For the text-containing cell, return its midpoint in (x, y) coordinate format. 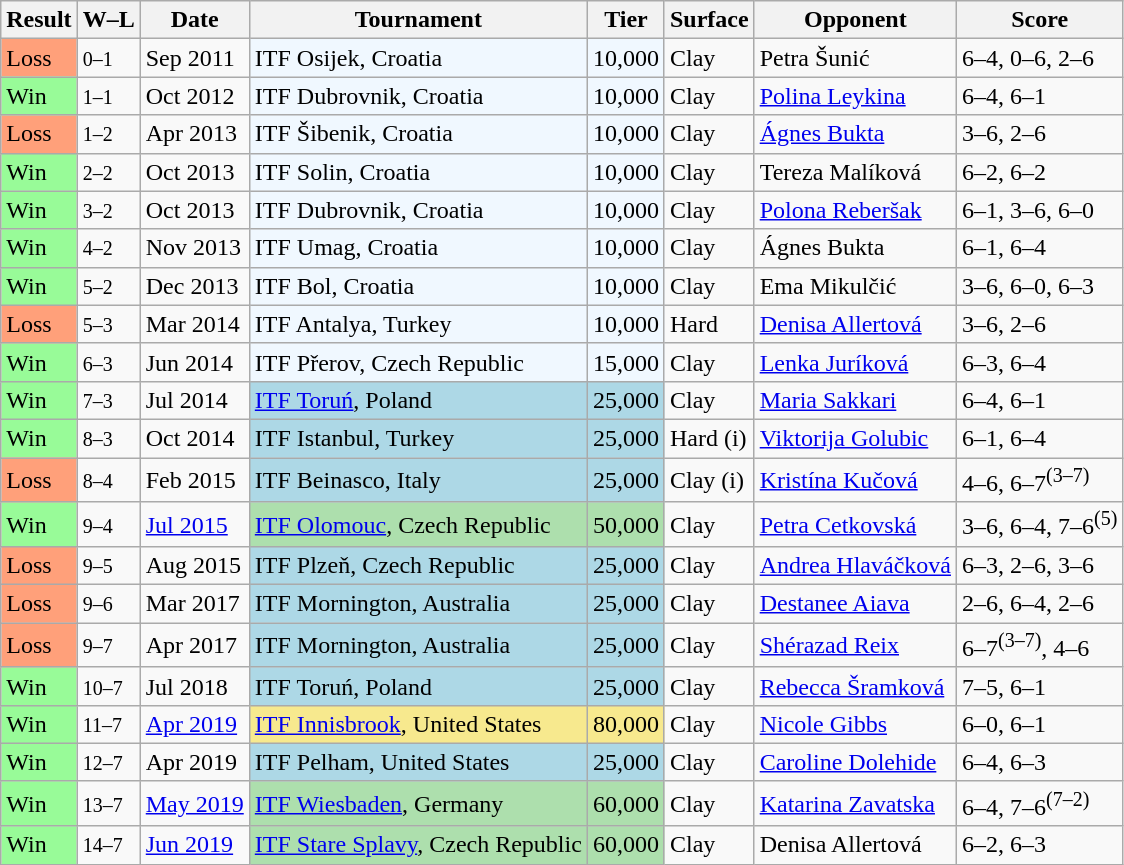
Apr 2013 (194, 134)
Nov 2013 (194, 248)
W–L (108, 20)
4–2 (108, 248)
6–3 (108, 362)
Opponent (855, 20)
8–4 (108, 480)
Katarina Zavatska (855, 804)
Jul 2014 (194, 400)
Jun 2014 (194, 362)
3–2 (108, 210)
9–7 (108, 646)
ITF Beinasco, Italy (418, 480)
11–7 (108, 724)
Score (1039, 20)
6–0, 6–1 (1039, 724)
Hard (709, 324)
Kristína Kučová (855, 480)
5–3 (108, 324)
Jul 2015 (194, 524)
14–7 (108, 845)
Jun 2019 (194, 845)
Shérazad Reix (855, 646)
Petra Cetkovská (855, 524)
Petra Šunić (855, 58)
Result (39, 20)
Surface (709, 20)
50,000 (626, 524)
ITF Wiesbaden, Germany (418, 804)
Jul 2018 (194, 686)
6–3, 6–4 (1039, 362)
6–4, 7–6(7–2) (1039, 804)
ITF Innisbrook, United States (418, 724)
Sep 2011 (194, 58)
Nicole Gibbs (855, 724)
1–1 (108, 96)
6–2, 6–2 (1039, 172)
May 2019 (194, 804)
6–3, 2–6, 3–6 (1039, 566)
13–7 (108, 804)
6–2, 6–3 (1039, 845)
ITF Bol, Croatia (418, 286)
Oct 2014 (194, 438)
Hard (i) (709, 438)
3–6, 6–0, 6–3 (1039, 286)
Polona Reberšak (855, 210)
Dec 2013 (194, 286)
ITF Solin, Croatia (418, 172)
Tournament (418, 20)
7–5, 6–1 (1039, 686)
Rebecca Šramková (855, 686)
ITF Přerov, Czech Republic (418, 362)
Tereza Malíková (855, 172)
15,000 (626, 362)
6–4, 0–6, 2–6 (1039, 58)
6–4, 6–3 (1039, 762)
12–7 (108, 762)
Destanee Aiava (855, 604)
Polina Leykina (855, 96)
2–2 (108, 172)
Feb 2015 (194, 480)
0–1 (108, 58)
8–3 (108, 438)
Andrea Hlaváčková (855, 566)
ITF Plzeň, Czech Republic (418, 566)
Ema Mikulčić (855, 286)
9–6 (108, 604)
Oct 2012 (194, 96)
1–2 (108, 134)
ITF Istanbul, Turkey (418, 438)
ITF Olomouc, Czech Republic (418, 524)
9–5 (108, 566)
2–6, 6–4, 2–6 (1039, 604)
ITF Stare Splavy, Czech Republic (418, 845)
10–7 (108, 686)
Maria Sakkari (855, 400)
Mar 2014 (194, 324)
80,000 (626, 724)
ITF Osijek, Croatia (418, 58)
ITF Umag, Croatia (418, 248)
Apr 2017 (194, 646)
6–1, 3–6, 6–0 (1039, 210)
Tier (626, 20)
4–6, 6–7(3–7) (1039, 480)
9–4 (108, 524)
ITF Antalya, Turkey (418, 324)
Mar 2017 (194, 604)
5–2 (108, 286)
ITF Šibenik, Croatia (418, 134)
Caroline Dolehide (855, 762)
7–3 (108, 400)
3–6, 6–4, 7–6(5) (1039, 524)
Viktorija Golubic (855, 438)
Aug 2015 (194, 566)
Clay (i) (709, 480)
Lenka Juríková (855, 362)
Date (194, 20)
ITF Pelham, United States (418, 762)
6–7(3–7), 4–6 (1039, 646)
